Find where the given text appears and provide that cell's center as (x, y) coordinate. 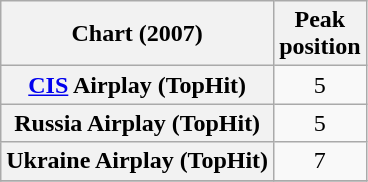
Peakposition (320, 34)
Ukraine Airplay (TopHit) (138, 161)
Chart (2007) (138, 34)
7 (320, 161)
CIS Airplay (TopHit) (138, 85)
Russia Airplay (TopHit) (138, 123)
